Find where the given text appears and provide that cell's center as (x, y) coordinate. 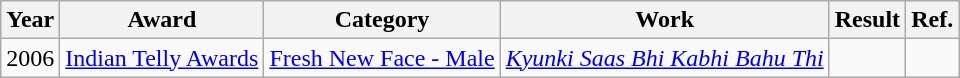
Result (867, 20)
Category (382, 20)
Award (162, 20)
Year (30, 20)
Indian Telly Awards (162, 58)
2006 (30, 58)
Kyunki Saas Bhi Kabhi Bahu Thi (664, 58)
Ref. (932, 20)
Work (664, 20)
Fresh New Face - Male (382, 58)
